Output the [x, y] coordinate of the center of the cell containing the given text.  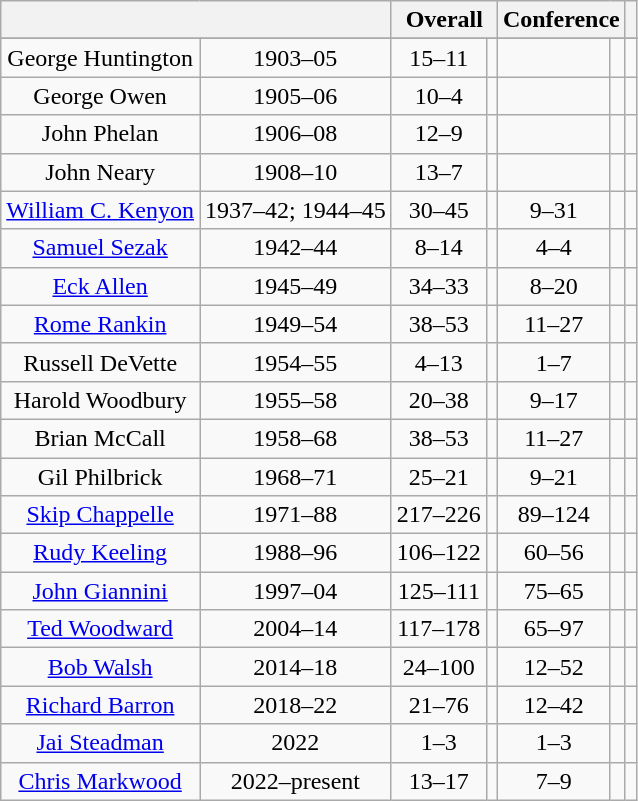
1997–04 [296, 591]
1968–71 [296, 477]
9–21 [554, 477]
7–9 [554, 781]
1955–58 [296, 400]
Harold Woodbury [100, 400]
George Huntington [100, 58]
4–4 [554, 248]
2014–18 [296, 667]
13–7 [438, 172]
Jai Steadman [100, 743]
2004–14 [296, 629]
John Phelan [100, 134]
30–45 [438, 210]
Brian McCall [100, 438]
1–7 [554, 362]
Chris Markwood [100, 781]
Eck Allen [100, 286]
8–20 [554, 286]
65–97 [554, 629]
125–111 [438, 591]
Overall [444, 20]
George Owen [100, 96]
21–76 [438, 705]
1958–68 [296, 438]
1906–08 [296, 134]
8–14 [438, 248]
1942–44 [296, 248]
Ted Woodward [100, 629]
4–13 [438, 362]
89–124 [554, 515]
John Neary [100, 172]
60–56 [554, 553]
9–17 [554, 400]
117–178 [438, 629]
2018–22 [296, 705]
2022–present [296, 781]
13–17 [438, 781]
Skip Chappelle [100, 515]
1903–05 [296, 58]
24–100 [438, 667]
Rudy Keeling [100, 553]
10–4 [438, 96]
75–65 [554, 591]
Gil Philbrick [100, 477]
1971–88 [296, 515]
Samuel Sezak [100, 248]
34–33 [438, 286]
1908–10 [296, 172]
1954–55 [296, 362]
William C. Kenyon [100, 210]
Bob Walsh [100, 667]
20–38 [438, 400]
1937–42; 1944–45 [296, 210]
9–31 [554, 210]
106–122 [438, 553]
217–226 [438, 515]
25–21 [438, 477]
1949–54 [296, 324]
12–52 [554, 667]
12–9 [438, 134]
12–42 [554, 705]
Richard Barron [100, 705]
1905–06 [296, 96]
2022 [296, 743]
Russell DeVette [100, 362]
1945–49 [296, 286]
John Giannini [100, 591]
15–11 [438, 58]
1988–96 [296, 553]
Conference [561, 20]
Rome Rankin [100, 324]
